Search for the cell housing the specified text and yield its [x, y] center coordinate. 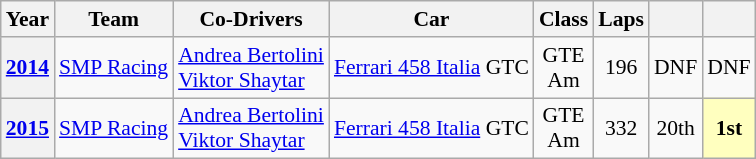
Co-Drivers [251, 19]
332 [621, 128]
Team [114, 19]
196 [621, 68]
Year [28, 19]
2014 [28, 68]
1st [728, 128]
Laps [621, 19]
20th [676, 128]
Car [432, 19]
Class [564, 19]
2015 [28, 128]
